Search for the cell housing the specified text and yield its [x, y] center coordinate. 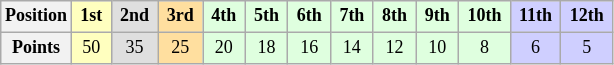
6 [536, 48]
4th [224, 16]
5 [587, 48]
Points [36, 48]
5th [266, 16]
35 [134, 48]
7th [352, 16]
2nd [134, 16]
Position [36, 16]
3rd [180, 16]
10th [485, 16]
20 [224, 48]
8 [485, 48]
11th [536, 16]
9th [438, 16]
18 [266, 48]
50 [91, 48]
8th [394, 16]
10 [438, 48]
14 [352, 48]
1st [91, 16]
25 [180, 48]
16 [310, 48]
12th [587, 16]
6th [310, 16]
12 [394, 48]
